Search for the cell housing the specified text and yield its (X, Y) center coordinate. 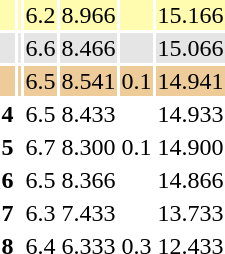
7.433 (88, 213)
14.900 (190, 147)
15.166 (190, 15)
6 (8, 180)
8.300 (88, 147)
4 (8, 114)
5 (8, 147)
8.433 (88, 114)
6.6 (40, 48)
6.2 (40, 15)
7 (8, 213)
6.3 (40, 213)
8.966 (88, 15)
8.466 (88, 48)
15.066 (190, 48)
8.366 (88, 180)
14.941 (190, 81)
6.7 (40, 147)
8.541 (88, 81)
13.733 (190, 213)
14.933 (190, 114)
14.866 (190, 180)
